Find where the given text appears and provide that cell's center as [X, Y] coordinate. 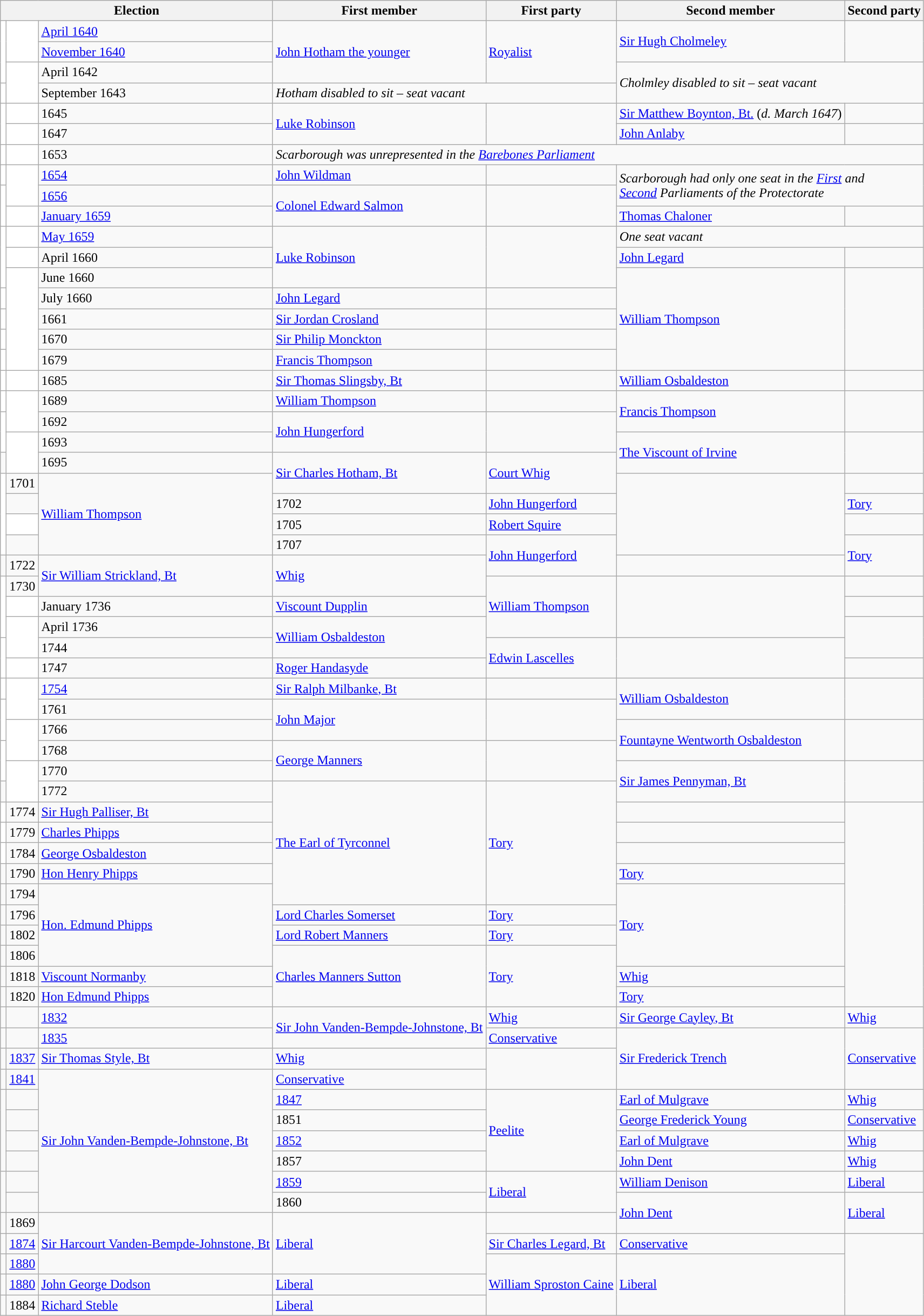
Sir Jordan Crosland [379, 319]
November 1640 [155, 52]
April 1660 [155, 257]
1794 [23, 894]
1647 [155, 134]
1851 [379, 1120]
1784 [23, 853]
June 1660 [155, 278]
1857 [379, 1161]
William Denison [731, 1182]
Thomas Chaloner [731, 216]
1766 [155, 730]
1818 [23, 976]
Hotham disabled to sit – seat vacant [445, 93]
George Frederick Young [731, 1120]
1835 [155, 1038]
Colonel Edward Salmon [379, 206]
1860 [379, 1202]
1802 [23, 935]
1832 [155, 1017]
Sir Thomas Style, Bt [155, 1059]
John Anlaby [731, 134]
1806 [23, 956]
1730 [23, 586]
Scarborough was unrepresented in the Barebones Parliament [598, 154]
1790 [23, 873]
Second member [731, 11]
1707 [379, 545]
The Earl of Tyrconnel [379, 843]
1705 [379, 524]
Sir Harcourt Vanden-Bempde-Johnstone, Bt [155, 1243]
The Viscount of Irvine [731, 452]
1645 [155, 113]
Royalist [551, 52]
Sir Matthew Boynton, Bt. (d. March 1647) [731, 113]
1656 [155, 195]
Sir Ralph Milbanke, Bt [379, 689]
Sir Thomas Slingsby, Bt [379, 381]
1837 [23, 1059]
1761 [155, 709]
George Osbaldeston [155, 853]
1695 [155, 463]
1722 [23, 565]
John Major [379, 720]
Sir William Strickland, Bt [155, 575]
September 1643 [155, 93]
1796 [23, 915]
January 1659 [155, 216]
William Sproston Caine [551, 1285]
1770 [155, 771]
Sir Charles Legard, Bt [551, 1243]
1768 [155, 750]
1689 [155, 401]
Sir Frederick Trench [731, 1059]
Sir George Cayley, Bt [731, 1017]
John Wildman [379, 175]
Election [137, 11]
1779 [23, 832]
Sir Philip Monckton [379, 340]
1754 [155, 689]
1747 [155, 668]
Charles Phipps [155, 832]
January 1736 [155, 607]
George Manners [379, 761]
Hon Henry Phipps [155, 873]
Edwin Lascelles [551, 658]
1701 [23, 483]
May 1659 [155, 236]
1847 [379, 1100]
April 1640 [155, 31]
1859 [379, 1182]
1692 [155, 422]
Viscount Dupplin [379, 607]
1679 [155, 360]
1693 [155, 442]
One seat vacant [770, 236]
1653 [155, 154]
Second party [884, 11]
Viscount Normanby [155, 976]
1869 [23, 1223]
John George Dodson [155, 1285]
Hon. Edmund Phipps [155, 925]
Sir Hugh Palliser, Bt [155, 812]
Sir James Pennyman, Bt [731, 781]
Robert Squire [551, 524]
Fountayne Wentworth Osbaldeston [731, 740]
1685 [155, 381]
1820 [23, 997]
First party [551, 11]
Sir Hugh Cholmeley [731, 42]
1852 [379, 1141]
Peelite [551, 1130]
July 1660 [155, 299]
1661 [155, 319]
Lord Charles Somerset [379, 915]
1772 [155, 791]
1774 [23, 812]
Roger Handasyde [379, 668]
1654 [155, 175]
Cholmley disabled to sit – seat vacant [770, 83]
April 1736 [155, 627]
Scarborough had only one seat in the First and Second Parliaments of the Protectorate [770, 185]
1702 [379, 504]
Lord Robert Manners [379, 935]
Hon Edmund Phipps [155, 997]
1670 [155, 340]
April 1642 [155, 72]
Charles Manners Sutton [379, 976]
1884 [23, 1305]
Sir Charles Hotham, Bt [379, 473]
Richard Steble [155, 1305]
John Hotham the younger [379, 52]
1744 [155, 648]
Court Whig [551, 473]
1874 [23, 1243]
1841 [23, 1079]
First member [379, 11]
